Locate the cell with the specified text and output its (X, Y) center coordinate. 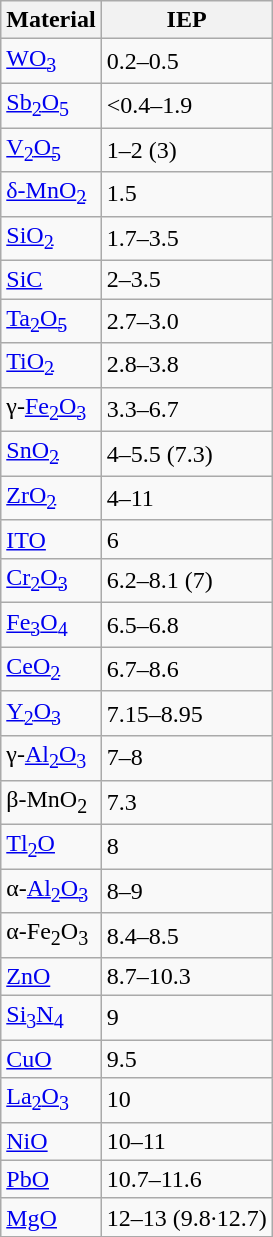
ITO (51, 539)
9.5 (186, 1059)
4–5.5 (7.3) (186, 454)
NiO (51, 1141)
12–13 (9.8·12.7) (186, 1217)
7.15–8.95 (186, 713)
7–8 (186, 758)
3.3–6.7 (186, 409)
8.7–10.3 (186, 976)
WO3 (51, 61)
V2O5 (51, 150)
1.7–3.5 (186, 238)
10–11 (186, 1141)
6.7–8.6 (186, 669)
SiC (51, 280)
IEP (186, 20)
1.5 (186, 194)
9 (186, 1018)
<0.4–1.9 (186, 105)
Si3N4 (51, 1018)
CuO (51, 1059)
Fe3O4 (51, 625)
Cr2O3 (51, 580)
MgO (51, 1217)
0.2–0.5 (186, 61)
Ta2O5 (51, 321)
Sb2O5 (51, 105)
β-MnO2 (51, 802)
10.7–11.6 (186, 1179)
α-Al2O3 (51, 891)
10 (186, 1100)
1–2 (3) (186, 150)
ZrO2 (51, 498)
ZnO (51, 976)
2.8–3.8 (186, 365)
Tl2O (51, 846)
8.4–8.5 (186, 935)
6 (186, 539)
8 (186, 846)
8–9 (186, 891)
δ-MnO2 (51, 194)
γ-Fe2O3 (51, 409)
CeO2 (51, 669)
TiO2 (51, 365)
6.2–8.1 (7) (186, 580)
4–11 (186, 498)
SnO2 (51, 454)
2–3.5 (186, 280)
7.3 (186, 802)
La2O3 (51, 1100)
Material (51, 20)
PbO (51, 1179)
6.5–6.8 (186, 625)
SiO2 (51, 238)
Y2O3 (51, 713)
α-Fe2O3 (51, 935)
2.7–3.0 (186, 321)
γ-Al2O3 (51, 758)
